Find where the given text appears and provide that cell's center as [X, Y] coordinate. 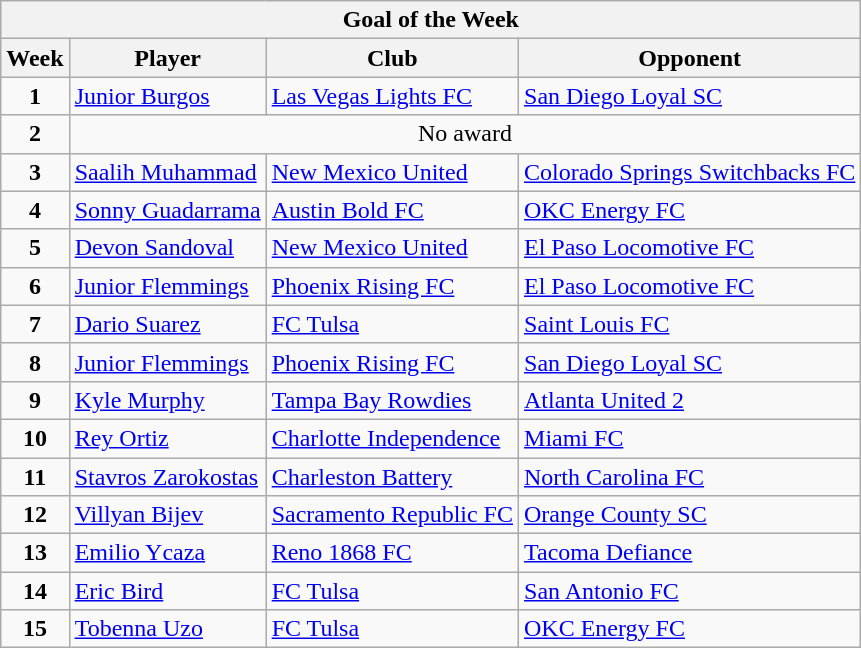
Villyan Bijev [168, 515]
11 [35, 477]
Reno 1868 FC [392, 553]
Junior Burgos [168, 96]
Week [35, 58]
Las Vegas Lights FC [392, 96]
7 [35, 324]
Colorado Springs Switchbacks FC [690, 172]
Rey Ortiz [168, 438]
Club [392, 58]
Goal of the Week [431, 20]
San Antonio FC [690, 591]
Dario Suarez [168, 324]
Tobenna Uzo [168, 629]
Devon Sandoval [168, 248]
Eric Bird [168, 591]
6 [35, 286]
5 [35, 248]
Sacramento Republic FC [392, 515]
Tacoma Defiance [690, 553]
Player [168, 58]
Sonny Guadarrama [168, 210]
Atlanta United 2 [690, 400]
Charlotte Independence [392, 438]
10 [35, 438]
Kyle Murphy [168, 400]
2 [35, 134]
12 [35, 515]
Charleston Battery [392, 477]
Tampa Bay Rowdies [392, 400]
3 [35, 172]
13 [35, 553]
Austin Bold FC [392, 210]
Stavros Zarokostas [168, 477]
4 [35, 210]
8 [35, 362]
9 [35, 400]
14 [35, 591]
Emilio Ycaza [168, 553]
15 [35, 629]
North Carolina FC [690, 477]
No award [465, 134]
Opponent [690, 58]
Orange County SC [690, 515]
Miami FC [690, 438]
Saalih Muhammad [168, 172]
1 [35, 96]
Saint Louis FC [690, 324]
